Scan for the cell matching the given text and deliver its [x, y] coordinate at center. 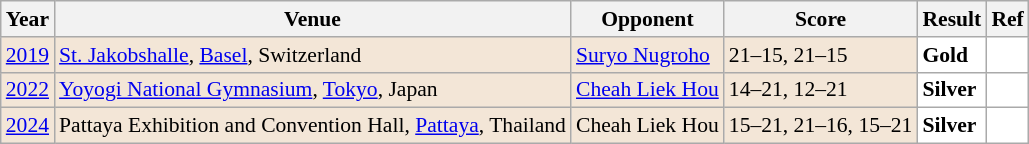
Result [952, 19]
Ref [1007, 19]
Opponent [648, 19]
14–21, 12–21 [821, 90]
Suryo Nugroho [648, 55]
Score [821, 19]
Year [28, 19]
15–21, 21–16, 15–21 [821, 126]
Gold [952, 55]
21–15, 21–15 [821, 55]
Pattaya Exhibition and Convention Hall, Pattaya, Thailand [312, 126]
2019 [28, 55]
2022 [28, 90]
Yoyogi National Gymnasium, Tokyo, Japan [312, 90]
2024 [28, 126]
St. Jakobshalle, Basel, Switzerland [312, 55]
Venue [312, 19]
